Return [x, y] of the center of cell containing provided text 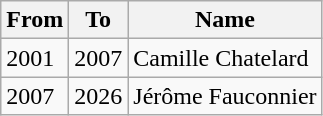
2026 [98, 96]
Camille Chatelard [225, 58]
Name [225, 20]
From [35, 20]
Jérôme Fauconnier [225, 96]
To [98, 20]
2001 [35, 58]
